Return (X, Y) of the center of cell containing provided text 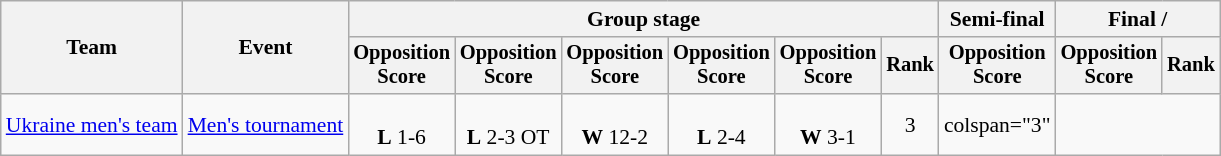
Team (92, 48)
Men's tournament (266, 124)
Event (266, 48)
Final / (1138, 19)
Semi-final (998, 19)
Group stage (644, 19)
W 12-2 (614, 124)
L 2-4 (722, 124)
W 3-1 (828, 124)
L 2-3 OT (508, 124)
3 (910, 124)
L 1-6 (402, 124)
Ukraine men's team (92, 124)
colspan="3" (998, 124)
